Capture the cell that displays the provided text and extract its [x, y] central coordinate. 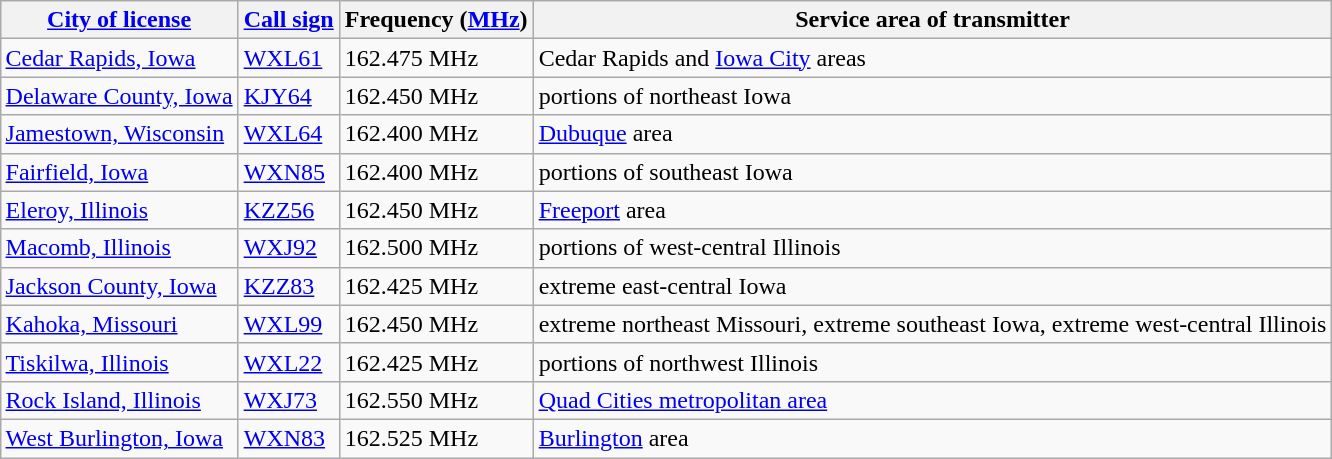
Quad Cities metropolitan area [932, 400]
extreme northeast Missouri, extreme southeast Iowa, extreme west-central Illinois [932, 324]
Cedar Rapids, Iowa [119, 58]
extreme east-central Iowa [932, 286]
Burlington area [932, 438]
portions of west-central Illinois [932, 248]
KZZ83 [288, 286]
Jamestown, Wisconsin [119, 134]
KJY64 [288, 96]
WXN83 [288, 438]
Dubuque area [932, 134]
Macomb, Illinois [119, 248]
Tiskilwa, Illinois [119, 362]
WXJ92 [288, 248]
WXL22 [288, 362]
Delaware County, Iowa [119, 96]
162.500 MHz [436, 248]
Call sign [288, 20]
Eleroy, Illinois [119, 210]
Rock Island, Illinois [119, 400]
portions of northwest Illinois [932, 362]
WXL64 [288, 134]
portions of northeast Iowa [932, 96]
Frequency (MHz) [436, 20]
Freeport area [932, 210]
Jackson County, Iowa [119, 286]
162.525 MHz [436, 438]
WXL61 [288, 58]
West Burlington, Iowa [119, 438]
portions of southeast Iowa [932, 172]
162.550 MHz [436, 400]
Service area of transmitter [932, 20]
Kahoka, Missouri [119, 324]
Fairfield, Iowa [119, 172]
WXJ73 [288, 400]
162.475 MHz [436, 58]
City of license [119, 20]
Cedar Rapids and Iowa City areas [932, 58]
KZZ56 [288, 210]
WXL99 [288, 324]
WXN85 [288, 172]
